Search for the cell housing the specified text and yield its [x, y] center coordinate. 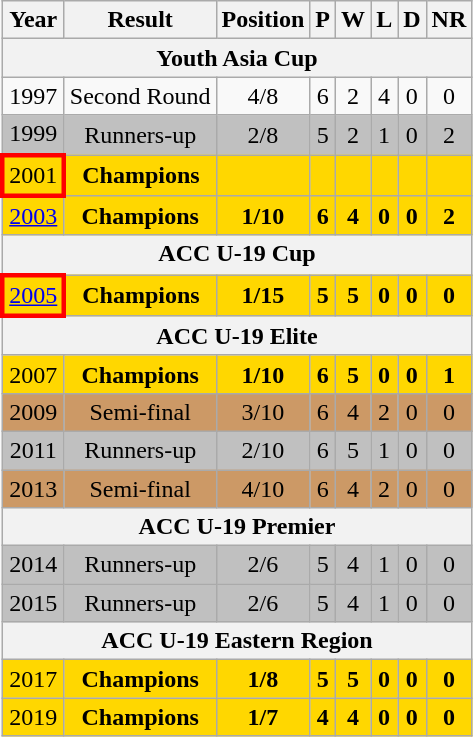
2009 [33, 412]
2005 [33, 296]
2007 [33, 374]
ACC U-19 Elite [237, 336]
1997 [33, 96]
1/7 [263, 717]
3/10 [263, 412]
Result [140, 20]
2019 [33, 717]
W [354, 20]
2011 [33, 450]
2/10 [263, 450]
Position [263, 20]
NR [449, 20]
Youth Asia Cup [237, 58]
4/8 [263, 96]
1/8 [263, 679]
2003 [33, 216]
P [323, 20]
1/15 [263, 296]
ACC U-19 Eastern Region [237, 641]
L [384, 20]
4/10 [263, 489]
ACC U-19 Cup [237, 255]
2013 [33, 489]
2001 [33, 174]
1999 [33, 135]
2015 [33, 603]
2017 [33, 679]
D [412, 20]
2014 [33, 565]
ACC U-19 Premier [237, 527]
Year [33, 20]
Second Round [140, 96]
2/8 [263, 135]
